Capture the cell that displays the provided text and extract its (X, Y) central coordinate. 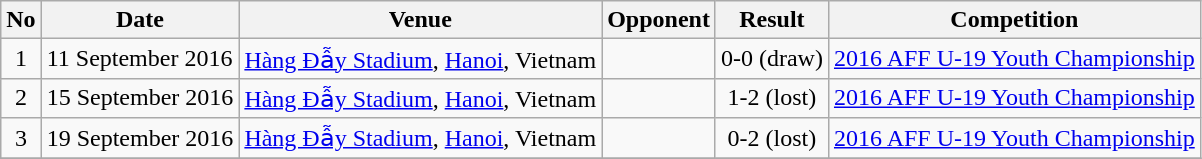
11 September 2016 (140, 59)
Opponent (659, 20)
Result (772, 20)
No (21, 20)
Date (140, 20)
Venue (420, 20)
0-0 (draw) (772, 59)
Competition (1014, 20)
15 September 2016 (140, 98)
3 (21, 138)
1-2 (lost) (772, 98)
19 September 2016 (140, 138)
2 (21, 98)
0-2 (lost) (772, 138)
1 (21, 59)
